Locate the cell with the specified text and output its [x, y] center coordinate. 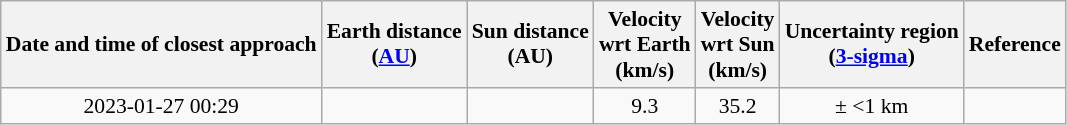
Velocitywrt Sun(km/s) [738, 44]
35.2 [738, 106]
± <1 km [872, 106]
Reference [1015, 44]
Velocitywrt Earth(km/s) [645, 44]
2023-01-27 00:29 [162, 106]
9.3 [645, 106]
Date and time of closest approach [162, 44]
Earth distance(AU) [394, 44]
Uncertainty region(3-sigma) [872, 44]
Sun distance(AU) [530, 44]
